Pinpoint the cell where the given text exists, returning its [x, y] midpoint coordinate. 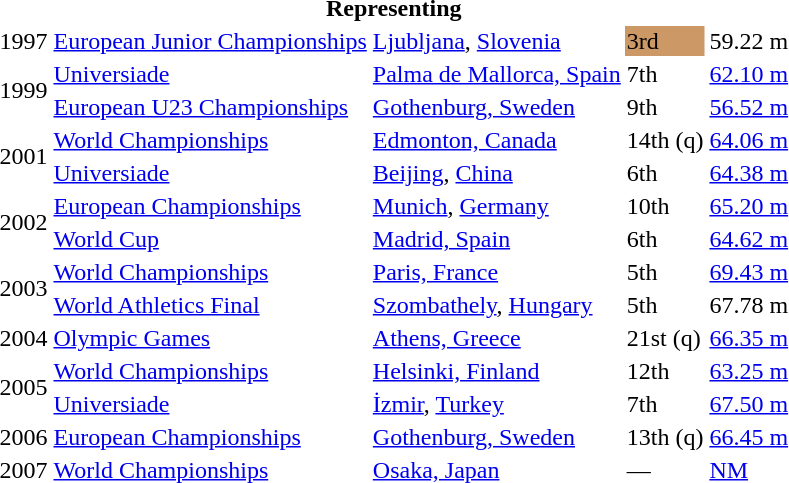
İzmir, Turkey [496, 404]
Munich, Germany [496, 206]
21st (q) [665, 338]
14th (q) [665, 140]
13th (q) [665, 437]
Palma de Mallorca, Spain [496, 74]
Beijing, China [496, 173]
European U23 Championships [210, 107]
3rd [665, 41]
Edmonton, Canada [496, 140]
9th [665, 107]
10th [665, 206]
Helsinki, Finland [496, 371]
Madrid, Spain [496, 239]
Ljubljana, Slovenia [496, 41]
Paris, France [496, 272]
World Athletics Final [210, 305]
Szombathely, Hungary [496, 305]
European Junior Championships [210, 41]
World Cup [210, 239]
Olympic Games [210, 338]
12th [665, 371]
Athens, Greece [496, 338]
